Return (X, Y) of the center of cell containing provided text 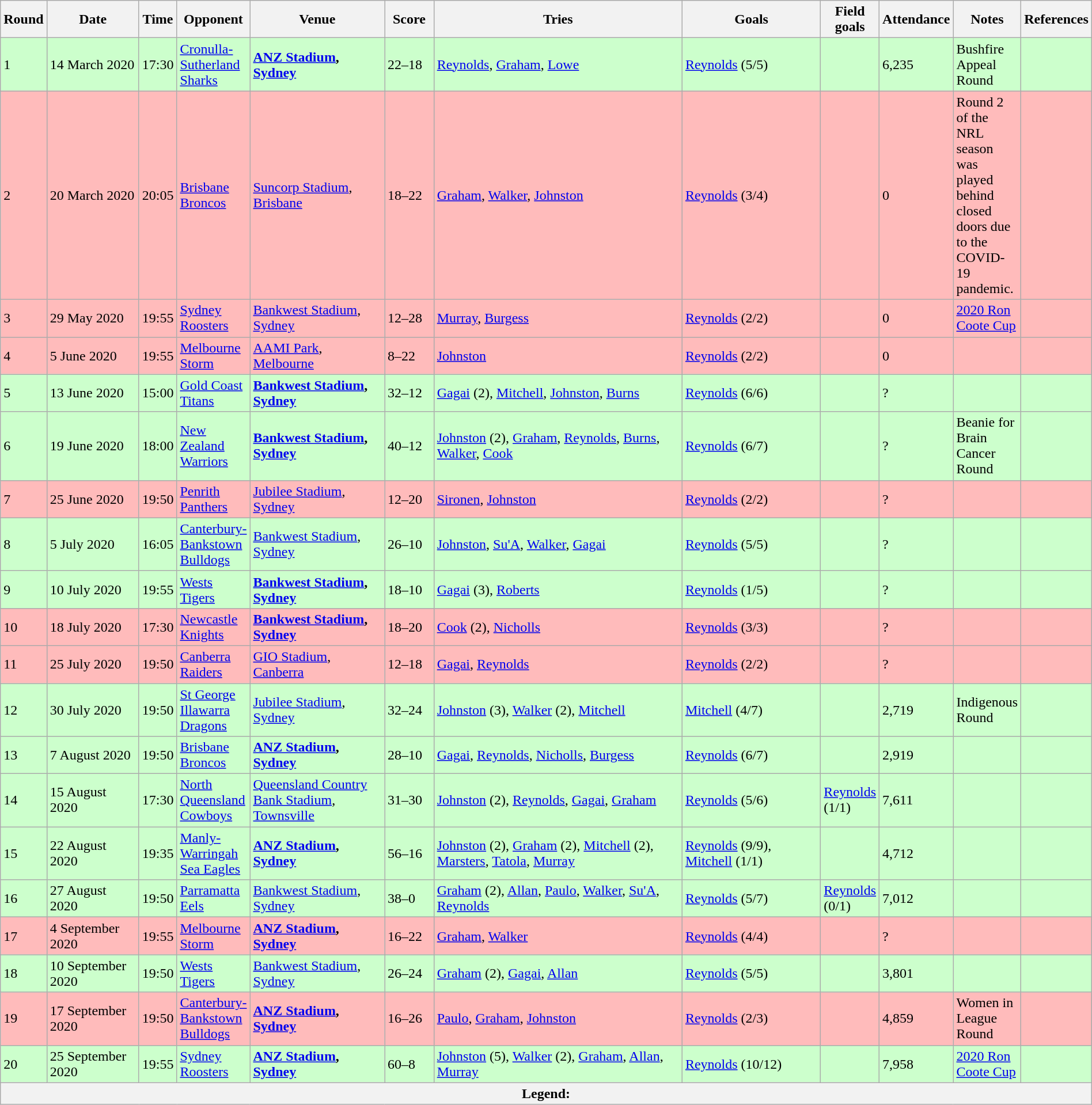
8–22 (409, 356)
17 September 2020 (93, 1019)
32–12 (409, 393)
Reynolds (9/9), Mitchell (1/1) (751, 853)
12 (24, 709)
5 July 2020 (93, 544)
14 March 2020 (93, 64)
AAMI Park, Melbourne (317, 356)
18–20 (409, 626)
22 August 2020 (93, 853)
North Queensland Cowboys (213, 800)
Reynolds, Graham, Lowe (558, 64)
7,012 (916, 898)
Opponent (213, 20)
31–30 (409, 800)
Graham, Walker (558, 936)
Gagai, Reynolds (558, 664)
References (1056, 20)
18:00 (158, 446)
Johnston (3), Walker (2), Mitchell (558, 709)
Notes (987, 20)
Johnston (5), Walker (2), Graham, Allan, Murray (558, 1064)
Graham (2), Gagai, Allan (558, 973)
9 (24, 590)
10 July 2020 (93, 590)
8 (24, 544)
4,859 (916, 1019)
St George Illawarra Dragons (213, 709)
4 (24, 356)
60–8 (409, 1064)
16–22 (409, 936)
Cook (2), Nicholls (558, 626)
Gold Coast Titans (213, 393)
12–20 (409, 499)
Reynolds (4/4) (751, 936)
18–22 (409, 195)
16:05 (158, 544)
Reynolds (2/3) (751, 1019)
17 (24, 936)
Date (93, 20)
Newcastle Knights (213, 626)
Johnston (2), Graham (2), Mitchell (2), Marsters, Tatola, Murray (558, 853)
32–24 (409, 709)
20:05 (158, 195)
18 (24, 973)
Johnston (558, 356)
27 August 2020 (93, 898)
Round 2 of the NRL season was played behind closed doors due to the COVID-19 pandemic. (987, 195)
20 March 2020 (93, 195)
14 (24, 800)
Gagai (3), Roberts (558, 590)
Penrith Panthers (213, 499)
Venue (317, 20)
7 August 2020 (93, 755)
Round (24, 20)
6 (24, 446)
12–28 (409, 318)
19 June 2020 (93, 446)
20 (24, 1064)
13 June 2020 (93, 393)
Johnston (2), Reynolds, Gagai, Graham (558, 800)
Gagai (2), Mitchell, Johnston, Burns (558, 393)
25 June 2020 (93, 499)
Suncorp Stadium, Brisbane (317, 195)
15:00 (158, 393)
Reynolds (1/1) (850, 800)
2,919 (916, 755)
40–12 (409, 446)
Canberra Raiders (213, 664)
Women in League Round (987, 1019)
18 July 2020 (93, 626)
19 (24, 1019)
4,712 (916, 853)
Gagai, Reynolds, Nicholls, Burgess (558, 755)
16 (24, 898)
25 September 2020 (93, 1064)
New Zealand Warriors (213, 446)
Mitchell (4/7) (751, 709)
10 (24, 626)
22–18 (409, 64)
5 (24, 393)
Reynolds (5/7) (751, 898)
6,235 (916, 64)
3,801 (916, 973)
38–0 (409, 898)
Murray, Burgess (558, 318)
26–24 (409, 973)
Reynolds (3/4) (751, 195)
Bushfire Appeal Round (987, 64)
13 (24, 755)
26–10 (409, 544)
10 September 2020 (93, 973)
28–10 (409, 755)
12–18 (409, 664)
Reynolds (5/6) (751, 800)
GIO Stadium, Canberra (317, 664)
Attendance (916, 20)
7 (24, 499)
2 (24, 195)
Sironen, Johnston (558, 499)
Time (158, 20)
2,719 (916, 709)
25 July 2020 (93, 664)
Reynolds (6/6) (751, 393)
30 July 2020 (93, 709)
Parramatta Eels (213, 898)
1 (24, 64)
Score (409, 20)
19:35 (158, 853)
7,611 (916, 800)
18–10 (409, 590)
Manly-Warringah Sea Eagles (213, 853)
15 August 2020 (93, 800)
Tries (558, 20)
Queensland Country Bank Stadium, Townsville (317, 800)
Reynolds (3/3) (751, 626)
11 (24, 664)
16–26 (409, 1019)
29 May 2020 (93, 318)
Field goals (850, 20)
Reynolds (10/12) (751, 1064)
Paulo, Graham, Johnston (558, 1019)
Johnston (2), Graham, Reynolds, Burns, Walker, Cook (558, 446)
3 (24, 318)
Legend: (546, 1093)
7,958 (916, 1064)
5 June 2020 (93, 356)
Indigenous Round (987, 709)
Johnston, Su'A, Walker, Gagai (558, 544)
15 (24, 853)
Reynolds (0/1) (850, 898)
Cronulla-Sutherland Sharks (213, 64)
4 September 2020 (93, 936)
Graham (2), Allan, Paulo, Walker, Su'A, Reynolds (558, 898)
Goals (751, 20)
56–16 (409, 853)
Beanie for Brain Cancer Round (987, 446)
Reynolds (1/5) (751, 590)
Graham, Walker, Johnston (558, 195)
